Return (x, y) of the center of cell containing provided text 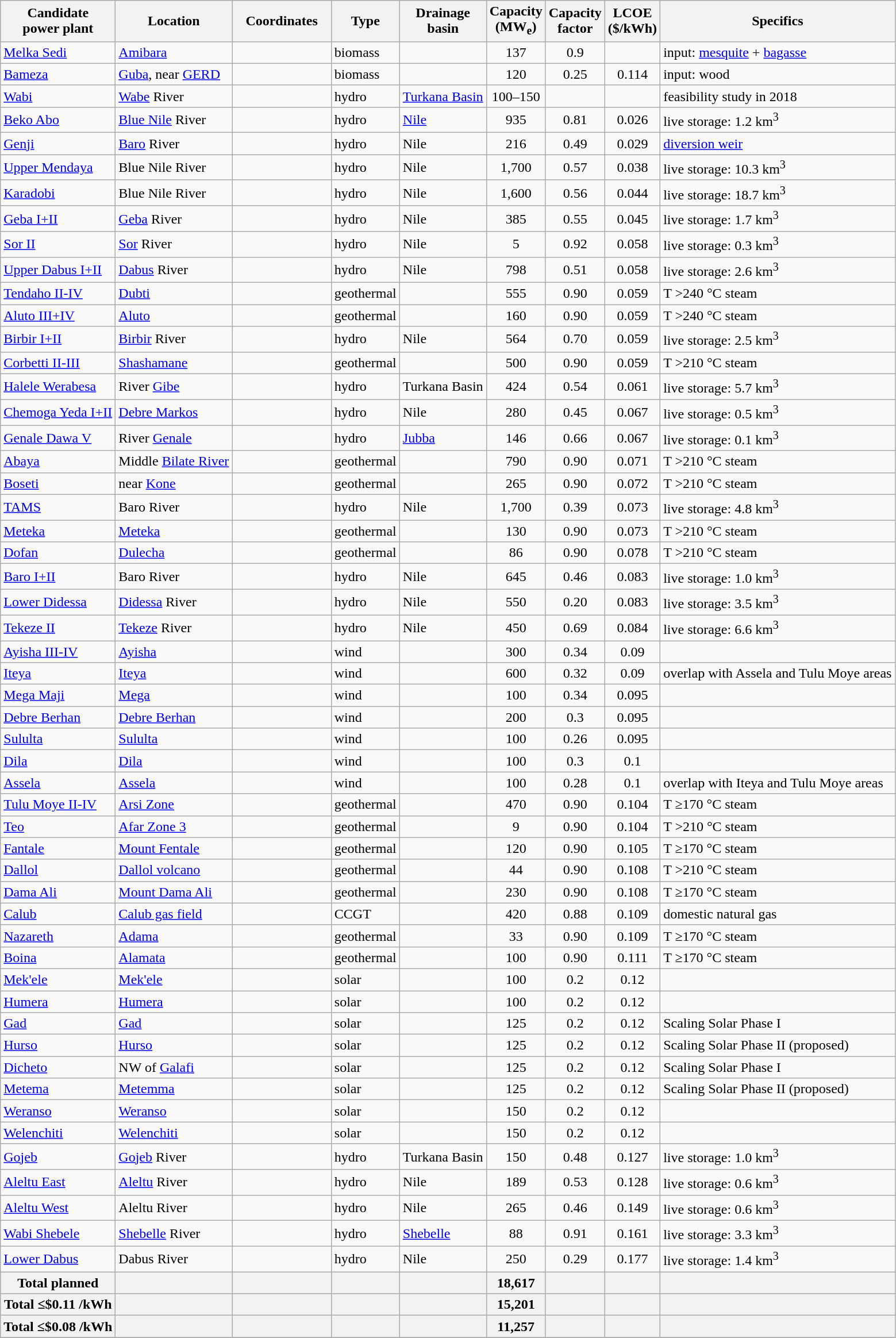
input: wood (778, 74)
0.69 (575, 628)
Total ≤$0.08 /kWh (58, 1327)
Aleltu East (58, 1183)
near Kone (174, 483)
NW of Galafi (174, 1067)
130 (516, 531)
0.51 (575, 270)
550 (516, 602)
88 (516, 1233)
live storage: 2.5 km3 (778, 339)
0.078 (632, 553)
overlap with Assela and Tulu Moye areas (778, 674)
live storage: 4.8 km3 (778, 507)
live storage: 2.6 km3 (778, 270)
0.128 (632, 1183)
Geba River (174, 218)
Metema (58, 1089)
Coordinates (282, 21)
250 (516, 1259)
0.029 (632, 144)
Aluto III+IV (58, 316)
0.32 (575, 674)
0.061 (632, 386)
Mount Dama Ali (174, 892)
Sor II (58, 245)
live storage: 1.4 km3 (778, 1259)
Dama Ali (58, 892)
790 (516, 462)
0.071 (632, 462)
0.038 (632, 168)
Shebelle (443, 1233)
Melka Sedi (58, 52)
live storage: 1.2 km3 (778, 120)
Afar Zone 3 (174, 826)
0.084 (632, 628)
live storage: 5.7 km3 (778, 386)
0.56 (575, 193)
Upper Dabus I+II (58, 270)
live storage: 10.3 km3 (778, 168)
Adama (174, 936)
Wabe River (174, 96)
Type (366, 21)
Calub gas field (174, 914)
live storage: 3.3 km3 (778, 1233)
Birbir River (174, 339)
Aluto (174, 316)
Bameza (58, 74)
Total planned (58, 1283)
100–150 (516, 96)
Drainagebasin (443, 21)
0.29 (575, 1259)
470 (516, 805)
live storage: 3.5 km3 (778, 602)
live storage: 0.3 km3 (778, 245)
Baro I+II (58, 577)
Gojeb (58, 1156)
Karadobi (58, 193)
0.149 (632, 1208)
600 (516, 674)
Jubba (443, 438)
Boina (58, 958)
645 (516, 577)
Wabi (58, 96)
feasibility study in 2018 (778, 96)
Dallol volcano (174, 870)
0.45 (575, 413)
Didessa River (174, 602)
0.161 (632, 1233)
Ayisha (174, 652)
189 (516, 1183)
Alamata (174, 958)
0.53 (575, 1183)
Ayisha III-IV (58, 652)
River Gibe (174, 386)
0.39 (575, 507)
Lower Didessa (58, 602)
live storage: 0.5 km3 (778, 413)
137 (516, 52)
input: mesquite + bagasse (778, 52)
Capacity(MWe) (516, 21)
Candidatepower plant (58, 21)
555 (516, 294)
160 (516, 316)
0.54 (575, 386)
Genji (58, 144)
420 (516, 914)
450 (516, 628)
Shebelle River (174, 1233)
Beko Abo (58, 120)
9 (516, 826)
Debre Markos (174, 413)
0.9 (575, 52)
Calub (58, 914)
Location (174, 21)
385 (516, 218)
0.49 (575, 144)
Dulecha (174, 553)
935 (516, 120)
564 (516, 339)
Teo (58, 826)
Tulu Moye II-IV (58, 805)
Sor River (174, 245)
0.91 (575, 1233)
0.28 (575, 783)
Arsi Zone (174, 805)
300 (516, 652)
Boseti (58, 483)
500 (516, 363)
424 (516, 386)
0.70 (575, 339)
15,201 (516, 1305)
18,617 (516, 1283)
0.48 (575, 1156)
Metemma (174, 1089)
0.111 (632, 958)
live storage: 0.1 km3 (778, 438)
Guba, near GERD (174, 74)
Total ≤$0.11 /kWh (58, 1305)
230 (516, 892)
0.114 (632, 74)
0.072 (632, 483)
146 (516, 438)
11,257 (516, 1327)
TAMS (58, 507)
44 (516, 870)
live storage: 1.7 km3 (778, 218)
live storage: 18.7 km3 (778, 193)
live storage: 6.6 km3 (778, 628)
Abaya (58, 462)
Dubti (174, 294)
200 (516, 717)
Specifics (778, 21)
0.66 (575, 438)
Aleltu West (58, 1208)
Birbir I+II (58, 339)
0.105 (632, 848)
overlap with Iteya and Tulu Moye areas (778, 783)
0.26 (575, 739)
0.045 (632, 218)
0.57 (575, 168)
0.81 (575, 120)
Tendaho II-IV (58, 294)
216 (516, 144)
Fantale (58, 848)
Tekeze River (174, 628)
0.25 (575, 74)
798 (516, 270)
86 (516, 553)
Halele Werabesa (58, 386)
Capacityfactor (575, 21)
Upper Mendaya (58, 168)
0.20 (575, 602)
Dallol (58, 870)
Tekeze II (58, 628)
Lower Dabus (58, 1259)
0.127 (632, 1156)
Gojeb River (174, 1156)
280 (516, 413)
Amibara (174, 52)
diversion weir (778, 144)
5 (516, 245)
River Genale (174, 438)
LCOE($/kWh) (632, 21)
domestic natural gas (778, 914)
Genale Dawa V (58, 438)
1,600 (516, 193)
Mega (174, 695)
0.177 (632, 1259)
Chemoga Yeda I+II (58, 413)
Mount Fentale (174, 848)
Mega Maji (58, 695)
0.88 (575, 914)
Dicheto (58, 1067)
Wabi Shebele (58, 1233)
0.044 (632, 193)
Shashamane (174, 363)
33 (516, 936)
Nazareth (58, 936)
Middle Bilate River (174, 462)
CCGT (366, 914)
0.92 (575, 245)
0.55 (575, 218)
Corbetti II-III (58, 363)
Dofan (58, 553)
Geba I+II (58, 218)
0.026 (632, 120)
